Extract the (x, y) coordinate from the center of the cell holding the provided text.  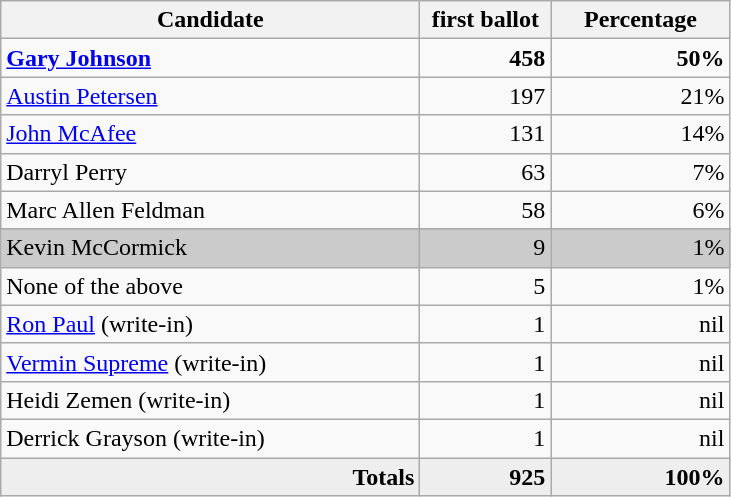
100% (640, 477)
Derrick Grayson (write-in) (210, 438)
Austin Petersen (210, 96)
Marc Allen Feldman (210, 210)
197 (486, 96)
first ballot (486, 20)
9 (486, 248)
None of the above (210, 286)
14% (640, 134)
5 (486, 286)
Percentage (640, 20)
131 (486, 134)
Darryl Perry (210, 172)
21% (640, 96)
Totals (210, 477)
Heidi Zemen (write-in) (210, 400)
6% (640, 210)
Ron Paul (write-in) (210, 324)
925 (486, 477)
Candidate (210, 20)
Vermin Supreme (write-in) (210, 362)
7% (640, 172)
John McAfee (210, 134)
50% (640, 58)
Kevin McCormick (210, 248)
63 (486, 172)
Gary Johnson (210, 58)
58 (486, 210)
458 (486, 58)
